Scan for the cell matching the given text and deliver its (x, y) coordinate at center. 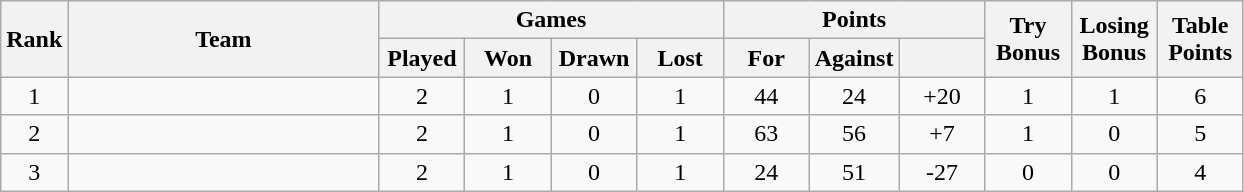
5 (1200, 134)
Played (422, 58)
51 (854, 172)
Try Bonus (1028, 39)
Team (224, 39)
-27 (942, 172)
63 (766, 134)
Losing Bonus (1114, 39)
56 (854, 134)
Won (508, 58)
Drawn (594, 58)
Table Points (1200, 39)
Lost (680, 58)
3 (34, 172)
Rank (34, 39)
6 (1200, 96)
+7 (942, 134)
Against (854, 58)
Games (551, 20)
4 (1200, 172)
44 (766, 96)
For (766, 58)
Points (854, 20)
+20 (942, 96)
